For the text-containing cell, return its midpoint in (X, Y) coordinate format. 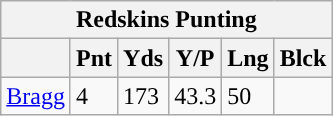
Blck (303, 58)
Bragg (36, 96)
Redskins Punting (166, 20)
Pnt (94, 58)
50 (248, 96)
4 (94, 96)
Lng (248, 58)
Yds (144, 58)
43.3 (196, 96)
173 (144, 96)
Y/P (196, 58)
